For the text-containing cell, return its midpoint in [x, y] coordinate format. 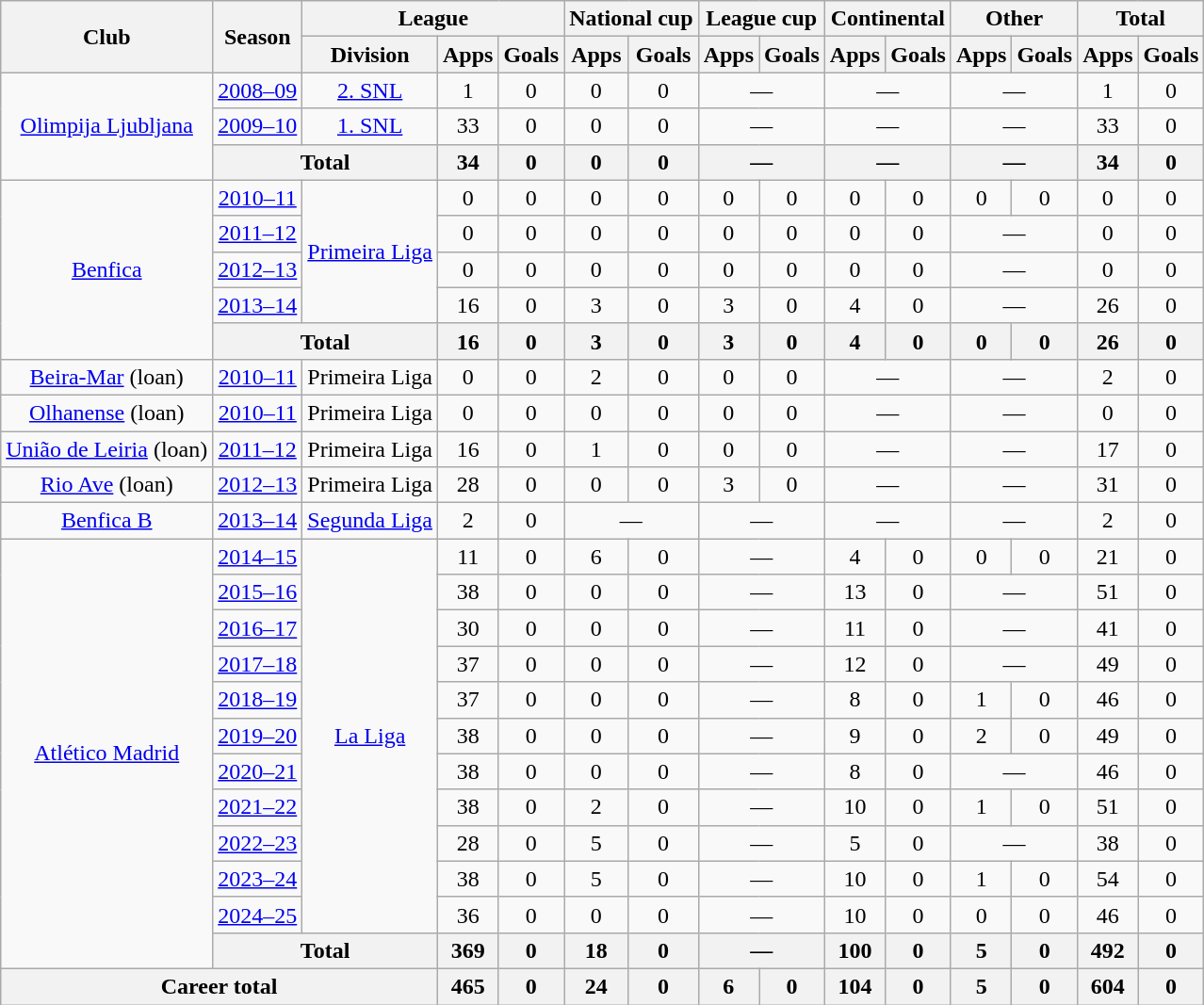
604 [1108, 986]
2016–17 [258, 628]
492 [1108, 950]
2014–15 [258, 557]
2022–23 [258, 843]
Benfica [107, 269]
17 [1108, 449]
Atlético Madrid [107, 754]
La Liga [370, 737]
National cup [631, 19]
Benfica B [107, 521]
36 [467, 915]
100 [854, 950]
2017–18 [258, 664]
2009–10 [258, 126]
Other [1014, 19]
1. SNL [370, 126]
104 [854, 986]
18 [596, 950]
31 [1108, 485]
Beira-Mar (loan) [107, 377]
Olhanense (loan) [107, 413]
2019–20 [258, 736]
Olimpija Ljubljana [107, 126]
30 [467, 628]
Rio Ave (loan) [107, 485]
2018–19 [258, 700]
2. SNL [370, 90]
2023–24 [258, 879]
League cup [761, 19]
369 [467, 950]
2020–21 [258, 771]
24 [596, 986]
21 [1108, 557]
2008–09 [258, 90]
Club [107, 37]
Career total [220, 986]
9 [854, 736]
2024–25 [258, 915]
54 [1108, 879]
Segunda Liga [370, 521]
13 [854, 592]
Continental [887, 19]
2015–16 [258, 592]
Division [370, 55]
Season [258, 37]
465 [467, 986]
41 [1108, 628]
League [433, 19]
12 [854, 664]
União de Leiria (loan) [107, 449]
2021–22 [258, 807]
